For the text-containing cell, return its midpoint in (X, Y) coordinate format. 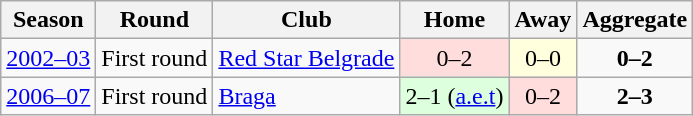
2–1 (a.e.t) (454, 96)
Club (306, 20)
Season (48, 20)
0–0 (543, 58)
Round (154, 20)
Away (543, 20)
Aggregate (635, 20)
2006–07 (48, 96)
2–3 (635, 96)
2002–03 (48, 58)
Braga (306, 96)
Red Star Belgrade (306, 58)
Home (454, 20)
